Return the [X, Y] coordinate for the center point of the cell that contains the specified text.  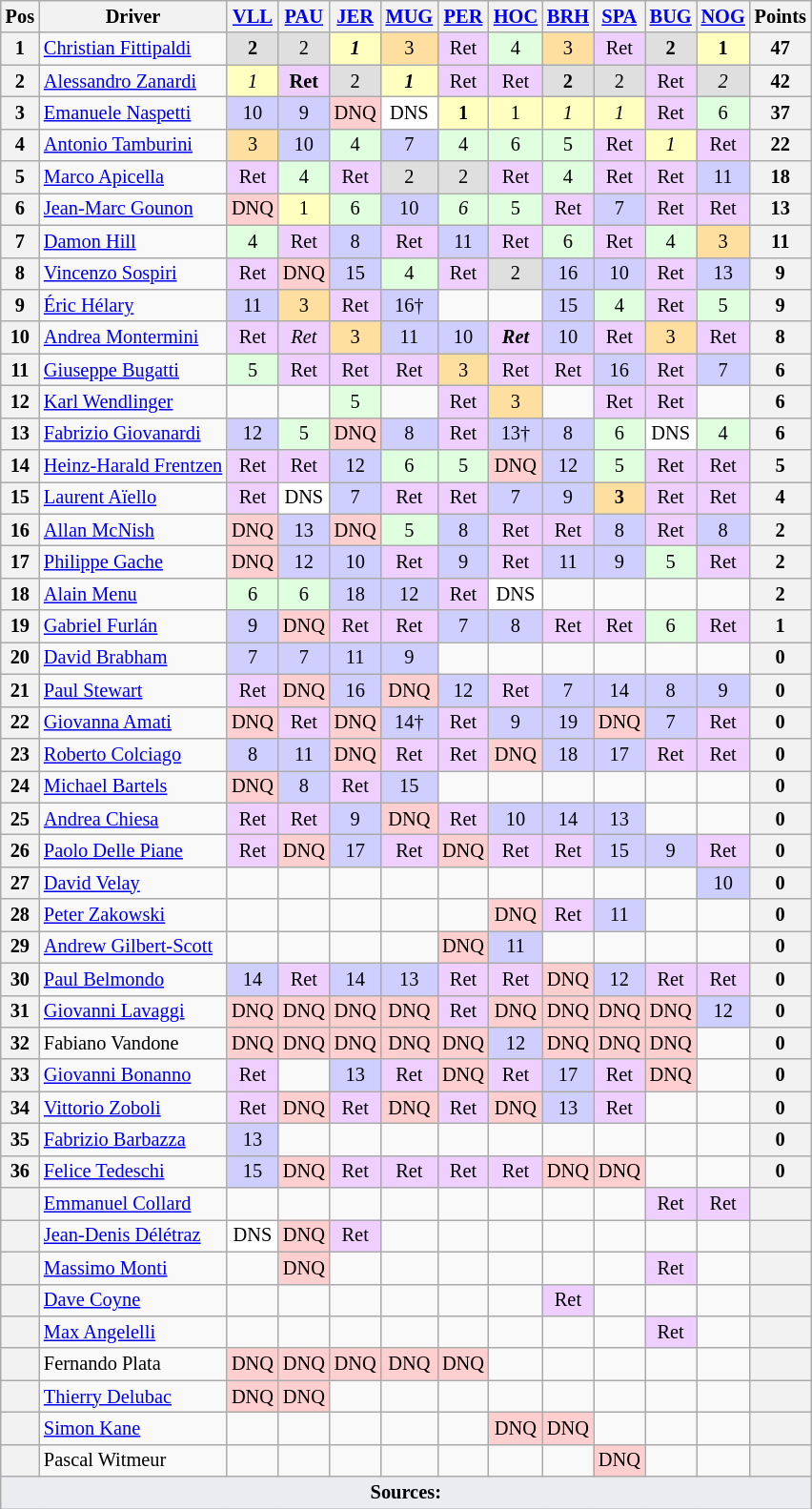
Giuseppe Bugatti [133, 370]
14† [410, 723]
Karl Wendlinger [133, 401]
Giovanni Bonanno [133, 1075]
Dave Coyne [133, 1300]
Philippe Gache [133, 561]
32 [20, 1043]
31 [20, 1011]
Éric Hélary [133, 305]
HOC [516, 16]
Paul Stewart [133, 690]
23 [20, 754]
33 [20, 1075]
Alain Menu [133, 594]
Andrea Chiesa [133, 819]
35 [20, 1139]
BRH [568, 16]
Giovanna Amati [133, 723]
27 [20, 883]
Sources: [406, 1493]
Paul Belmondo [133, 979]
24 [20, 786]
42 [781, 81]
Jean-Marc Gounon [133, 209]
David Velay [133, 883]
Fernando Plata [133, 1364]
Antonio Tamburini [133, 145]
Christian Fittipaldi [133, 49]
29 [20, 947]
20 [20, 658]
Vittorio Zoboli [133, 1108]
Emmanuel Collard [133, 1204]
Laurent Aïello [133, 498]
Pascal Witmeur [133, 1460]
BUG [671, 16]
Driver [133, 16]
NOG [723, 16]
13† [516, 434]
Max Angelelli [133, 1332]
David Brabham [133, 658]
Points [781, 16]
Fabrizio Giovanardi [133, 434]
21 [20, 690]
Paolo Delle Piane [133, 850]
47 [781, 49]
Vincenzo Sospiri [133, 274]
Marco Apicella [133, 177]
Massimo Monti [133, 1268]
37 [781, 112]
25 [20, 819]
Pos [20, 16]
30 [20, 979]
PER [463, 16]
Fabiano Vandone [133, 1043]
28 [20, 915]
Gabriel Furlán [133, 626]
Emanuele Naspetti [133, 112]
Andrew Gilbert-Scott [133, 947]
Jean-Denis Délétraz [133, 1235]
MUG [410, 16]
PAU [304, 16]
Andrea Montermini [133, 337]
Simon Kane [133, 1428]
Giovanni Lavaggi [133, 1011]
36 [20, 1172]
Michael Bartels [133, 786]
16† [410, 305]
Damon Hill [133, 241]
Thierry Delubac [133, 1397]
Peter Zakowski [133, 915]
Allan McNish [133, 530]
Heinz-Harald Frentzen [133, 466]
Alessandro Zanardi [133, 81]
Fabrizio Barbazza [133, 1139]
VLL [253, 16]
SPA [619, 16]
Roberto Colciago [133, 754]
Felice Tedeschi [133, 1172]
26 [20, 850]
34 [20, 1108]
JER [355, 16]
